Return the (x, y) coordinate for the center point of the cell that contains the specified text.  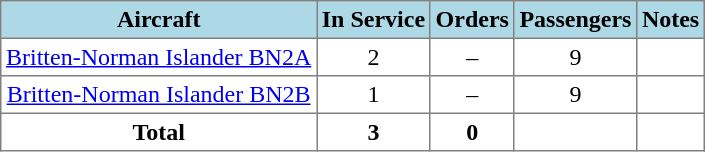
Total (159, 132)
Orders (472, 20)
3 (374, 132)
In Service (374, 20)
1 (374, 95)
Aircraft (159, 20)
Britten-Norman Islander BN2A (159, 57)
Notes (671, 20)
Passengers (575, 20)
0 (472, 132)
2 (374, 57)
Britten-Norman Islander BN2B (159, 95)
